Identify which cell holds the provided text, then report its [X, Y] central coordinate. 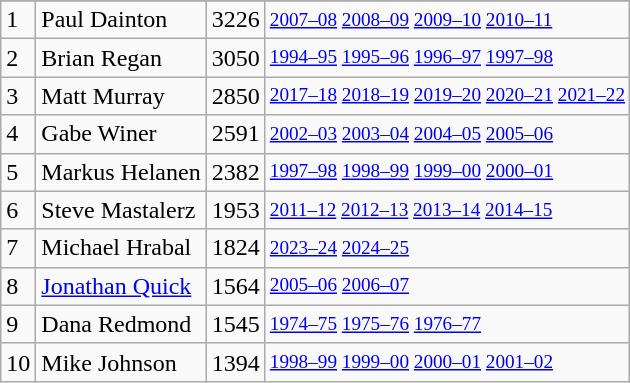
Brian Regan [121, 58]
2005–06 2006–07 [447, 286]
2 [18, 58]
5 [18, 172]
2007–08 2008–09 2009–10 2010–11 [447, 20]
1953 [236, 210]
9 [18, 324]
Steve Mastalerz [121, 210]
1974–75 1975–76 1976–77 [447, 324]
2011–12 2012–13 2013–14 2014–15 [447, 210]
1545 [236, 324]
1564 [236, 286]
1998–99 1999–00 2000–01 2001–02 [447, 362]
2023–24 2024–25 [447, 248]
Dana Redmond [121, 324]
2850 [236, 96]
1824 [236, 248]
3226 [236, 20]
1994–95 1995–96 1996–97 1997–98 [447, 58]
8 [18, 286]
Michael Hrabal [121, 248]
7 [18, 248]
Jonathan Quick [121, 286]
4 [18, 134]
Paul Dainton [121, 20]
3050 [236, 58]
1 [18, 20]
2591 [236, 134]
3 [18, 96]
1997–98 1998–99 1999–00 2000–01 [447, 172]
Mike Johnson [121, 362]
2017–18 2018–19 2019–20 2020–21 2021–22 [447, 96]
Markus Helanen [121, 172]
6 [18, 210]
10 [18, 362]
Matt Murray [121, 96]
2002–03 2003–04 2004–05 2005–06 [447, 134]
2382 [236, 172]
1394 [236, 362]
Gabe Winer [121, 134]
